Detect which cell encompasses the target text, then output its (X, Y) center coordinate. 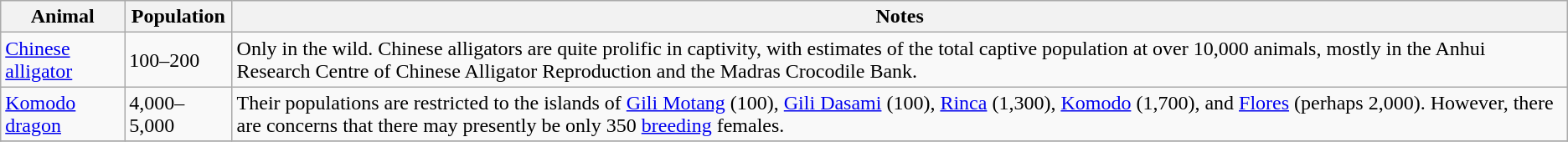
100–200 (178, 60)
4,000–5,000 (178, 114)
Population (178, 17)
Chinese alligator (63, 60)
Animal (63, 17)
Notes (900, 17)
Komodo dragon (63, 114)
